Identify which cell holds the provided text, then report its (X, Y) central coordinate. 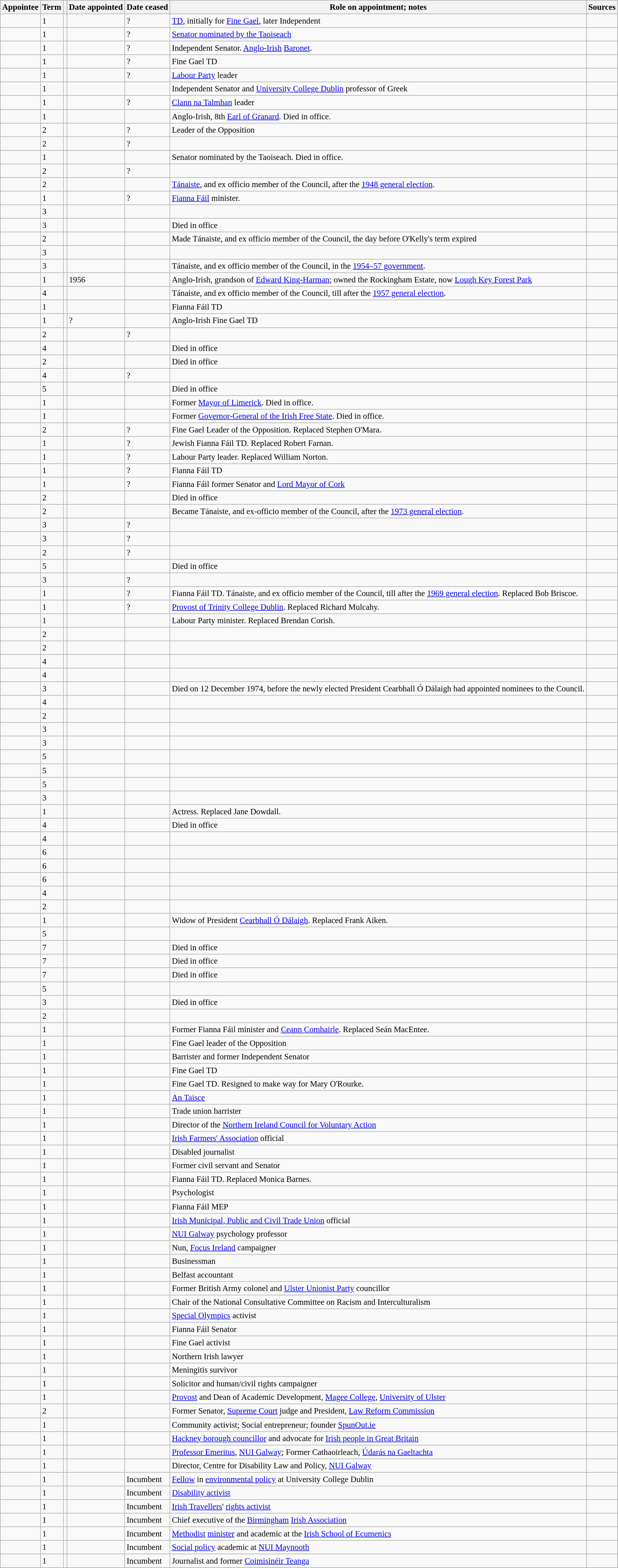
Labour Party leader (378, 75)
Fianna Fáil MEP (378, 1207)
Date ceased (147, 7)
TD, initially for Fine Gael, later Independent (378, 21)
Disabled journalist (378, 1152)
Former Mayor of Limerick. Died in office. (378, 402)
Special Olympics activist (378, 1316)
Independent Senator. Anglo-Irish Baronet. (378, 48)
Widow of President Cearbhall Ó Dálaigh. Replaced Frank Aiken. (378, 920)
Anglo-Irish, 8th Earl of Granard. Died in office. (378, 116)
Solicitor and human/civil rights campaigner (378, 1384)
Clann na Talmhan leader (378, 103)
Fellow in environmental policy at University College Dublin (378, 1479)
Professor Emeritus, NUI Galway; Former Cathaoirleach, Údarás na Gaeltachta (378, 1452)
Journalist and former Coimisinéir Teanga (378, 1561)
Irish Municipal, Public and Civil Trade Union official (378, 1220)
Anglo-Irish Fine Gael TD (378, 321)
Director of the Northern Ireland Council for Voluntary Action (378, 1125)
Jewish Fianna Fáil TD. Replaced Robert Farnan. (378, 443)
Barrister and former Independent Senator (378, 1057)
Fianna Fáil former Senator and Lord Mayor of Cork (378, 484)
Provost and Dean of Academic Development, Magee College, University of Ulster (378, 1398)
Chair of the National Consultative Committee on Racism and Interculturalism (378, 1302)
Died on 12 December 1974, before the newly elected President Cearbhall Ó Dálaigh had appointed nominees to the Council. (378, 689)
Irish Travellers' rights activist (378, 1506)
Fianna Fáil TD. Tánaiste, and ex officio member of the Council, till after the 1969 general election. Replaced Bob Briscoe. (378, 593)
Tánaiste, and ex officio member of the Council, in the 1954–57 government. (378, 266)
Northern Irish lawyer (378, 1357)
Fine Gael activist (378, 1343)
Former Governor-General of the Irish Free State. Died in office. (378, 416)
Role on appointment; notes (378, 7)
Fianna Fáil TD. Replaced Monica Barnes. (378, 1179)
Date appointed (96, 7)
Term (51, 7)
Actress. Replaced Jane Dowdall. (378, 811)
Social policy academic at NUI Maynooth (378, 1547)
Fine Gael TD. Resigned to make way for Mary O'Rourke. (378, 1084)
Anglo-Irish, grandson of Edward King-Harman; owned the Rockingham Estate, now Lough Key Forest Park (378, 280)
Independent Senator and University College Dublin professor of Greek (378, 89)
Former Senator, Supreme Court judge and President, Law Reform Commission (378, 1411)
Chief executive of the Birmingham Irish Association (378, 1520)
Nun, Focus Ireland campaigner (378, 1248)
Provost of Trinity College Dublin. Replaced Richard Mulcahy. (378, 607)
Labour Party minister. Replaced Brendan Corish. (378, 621)
Sources (602, 7)
Meningitis survivor (378, 1370)
Leader of the Opposition (378, 130)
Labour Party leader. Replaced William Norton. (378, 457)
Fianna Fáil Senator (378, 1329)
Fine Gael leader of the Opposition (378, 1043)
Tánaiste, and ex officio member of the Council, till after the 1957 general election. (378, 293)
Trade union barrister (378, 1111)
NUI Galway psychology professor (378, 1234)
Hackney borough councillor and advocate for Irish people in Great Britain (378, 1438)
1956 (96, 280)
Former civil servant and Senator (378, 1166)
Fianna Fáil minister. (378, 198)
Irish Farmers' Association official (378, 1138)
Director, Centre for Disability Law and Policy, NUI Galway (378, 1465)
Former British Army colonel and Ulster Unionist Party councillor (378, 1288)
Fine Gael Leader of the Opposition. Replaced Stephen O'Mara. (378, 430)
Made Tánaiste, and ex officio member of the Council, the day before O'Kelly's term expired (378, 239)
Former Fianna Fáil minister and Ceann Comhairle. Replaced Seán MacEntee. (378, 1029)
Tánaiste, and ex officio member of the Council, after the 1948 general election. (378, 185)
Community activist; Social entrepreneur; founder SpunOut.ie (378, 1425)
Disability activist (378, 1493)
Belfast accountant (378, 1275)
Psychologist (378, 1193)
Senator nominated by the Taoiseach (378, 34)
Appointee (20, 7)
Senator nominated by the Taoiseach. Died in office. (378, 157)
An Taisce (378, 1097)
Became Tánaiste, and ex-officio member of the Council, after the 1973 general election. (378, 512)
Methodist minister and academic at the Irish School of Ecumenics (378, 1534)
Businessman (378, 1261)
